Capture the cell that displays the provided text and extract its [X, Y] central coordinate. 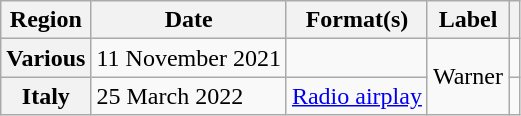
Italy [46, 96]
Warner [468, 77]
Date [188, 20]
Region [46, 20]
Label [468, 20]
11 November 2021 [188, 58]
25 March 2022 [188, 96]
Format(s) [356, 20]
Radio airplay [356, 96]
Various [46, 58]
